Capture the cell that displays the provided text and extract its [x, y] central coordinate. 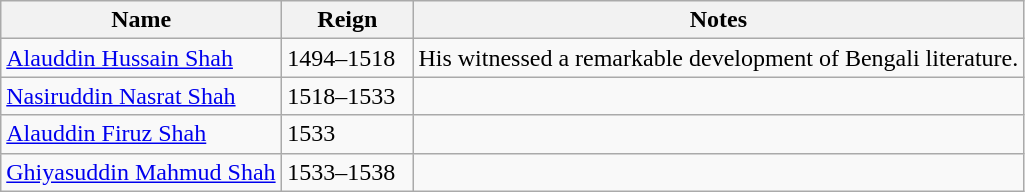
Ghiyasuddin Mahmud Shah [142, 172]
His witnessed a remarkable development of Bengali literature. [718, 58]
Alauddin Firuz Shah [142, 134]
1518–1533 [348, 96]
Reign [348, 20]
1533 [348, 134]
Name [142, 20]
1533–1538 [348, 172]
Notes [718, 20]
Alauddin Hussain Shah [142, 58]
1494–1518 [348, 58]
Nasiruddin Nasrat Shah [142, 96]
